Pinpoint the cell where the given text exists, returning its [x, y] midpoint coordinate. 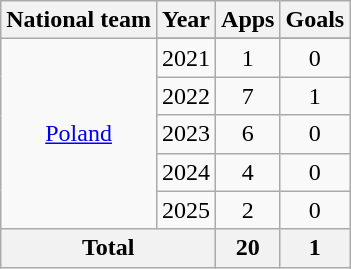
6 [248, 134]
2024 [186, 172]
2021 [186, 58]
2025 [186, 210]
National team [79, 20]
20 [248, 248]
4 [248, 172]
2023 [186, 134]
Poland [79, 134]
2 [248, 210]
2022 [186, 96]
Year [186, 20]
7 [248, 96]
Apps [248, 20]
Goals [315, 20]
Total [108, 248]
